Output the [X, Y] coordinate of the center of the cell containing the given text.  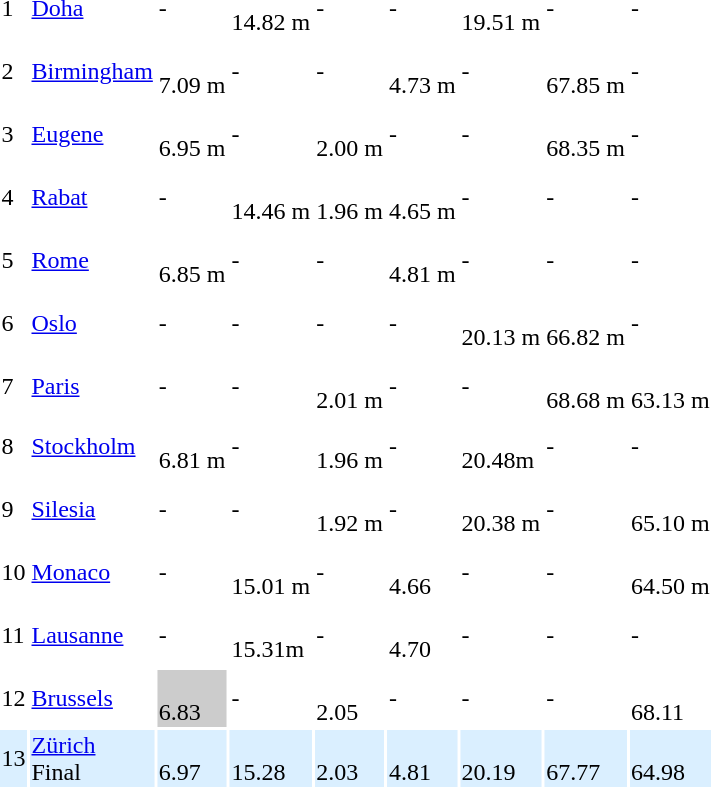
2.00 m [350, 134]
6.97 [192, 758]
6.95 m [192, 134]
Lausanne [92, 636]
Monaco [92, 572]
Silesia [92, 510]
Rabat [92, 198]
7.09 m [192, 72]
Brussels [92, 698]
5 [14, 260]
4.81 [422, 758]
ZürichFinal [92, 758]
2 [14, 72]
4.65 m [422, 198]
68.11 [670, 698]
4.66 [422, 572]
Oslo [92, 324]
8 [14, 446]
4.81 m [422, 260]
65.10 m [670, 510]
64.50 m [670, 572]
9 [14, 510]
6.85 m [192, 260]
20.48m [501, 446]
13 [14, 758]
15.31m [271, 636]
10 [14, 572]
68.35 m [586, 134]
Rome [92, 260]
4.73 m [422, 72]
7 [14, 386]
1.92 m [350, 510]
15.28 [271, 758]
Stockholm [92, 446]
4.70 [422, 636]
4 [14, 198]
Paris [92, 386]
2.03 [350, 758]
Birmingham [92, 72]
67.85 m [586, 72]
20.38 m [501, 510]
20.13 m [501, 324]
15.01 m [271, 572]
6.81 m [192, 446]
Eugene [92, 134]
64.98 [670, 758]
63.13 m [670, 386]
2.05 [350, 698]
68.68 m [586, 386]
3 [14, 134]
2.01 m [350, 386]
6 [14, 324]
11 [14, 636]
12 [14, 698]
6.83 [192, 698]
66.82 m [586, 324]
20.19 [501, 758]
14.46 m [271, 198]
67.77 [586, 758]
